Identify which cell holds the provided text, then report its [x, y] central coordinate. 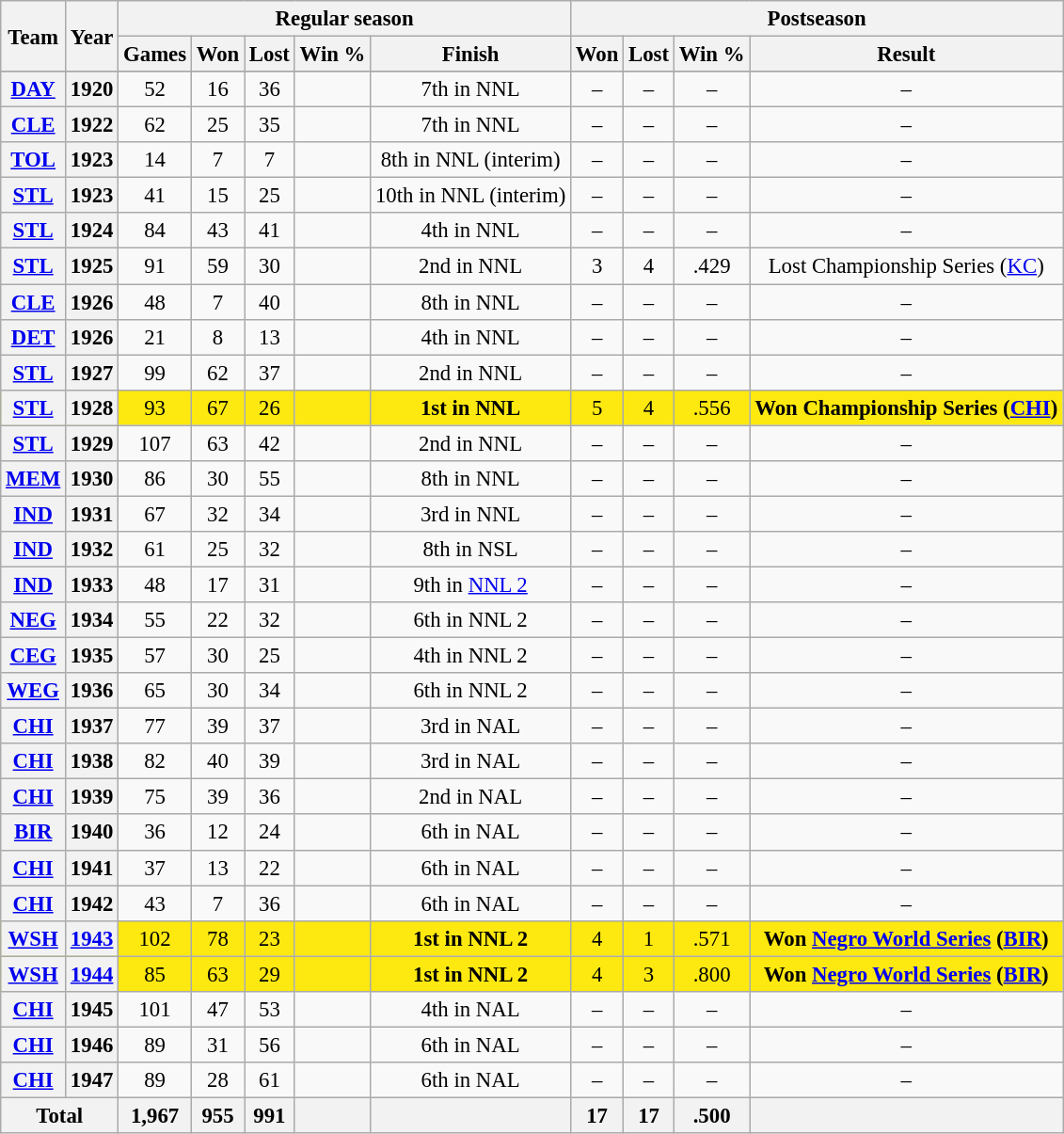
8th in NNL (interim) [470, 160]
14 [155, 160]
77 [155, 727]
1938 [92, 761]
101 [155, 1010]
1946 [92, 1045]
16 [217, 89]
CEG [34, 656]
84 [155, 231]
Games [155, 55]
1937 [92, 727]
1920 [92, 89]
.429 [711, 266]
12 [217, 833]
Lost Championship Series (KC) [907, 266]
1st in NNL [470, 407]
4th in NNL 2 [470, 656]
Won Championship Series (CHI) [907, 407]
1943 [92, 938]
1924 [92, 231]
1945 [92, 1010]
1934 [92, 620]
59 [217, 266]
1931 [92, 514]
102 [155, 938]
57 [155, 656]
1936 [92, 691]
DET [34, 337]
47 [217, 1010]
1930 [92, 479]
23 [270, 938]
1940 [92, 833]
Postseason [817, 19]
52 [155, 89]
TOL [34, 160]
29 [270, 974]
Year [92, 36]
1927 [92, 373]
24 [270, 833]
1941 [92, 868]
1932 [92, 550]
955 [217, 1115]
1942 [92, 903]
2nd in NAL [470, 797]
1939 [92, 797]
Total [60, 1115]
91 [155, 266]
991 [270, 1115]
1,967 [155, 1115]
1947 [92, 1080]
85 [155, 974]
21 [155, 337]
Result [907, 55]
26 [270, 407]
93 [155, 407]
15 [217, 196]
9th in NNL 2 [470, 584]
.800 [711, 974]
Regular season [344, 19]
56 [270, 1045]
1935 [92, 656]
.556 [711, 407]
78 [217, 938]
99 [155, 373]
Finish [470, 55]
86 [155, 479]
1925 [92, 266]
82 [155, 761]
8 [217, 337]
35 [270, 125]
107 [155, 443]
65 [155, 691]
1928 [92, 407]
1929 [92, 443]
1944 [92, 974]
1933 [92, 584]
NEG [34, 620]
WEG [34, 691]
BIR [34, 833]
1922 [92, 125]
.571 [711, 938]
4th in NAL [470, 1010]
1 [649, 938]
53 [270, 1010]
75 [155, 797]
28 [217, 1080]
.500 [711, 1115]
3rd in NNL [470, 514]
8th in NSL [470, 550]
MEM [34, 479]
Team [34, 36]
10th in NNL (interim) [470, 196]
42 [270, 443]
5 [597, 407]
DAY [34, 89]
